Detect which cell encompasses the target text, then output its [X, Y] center coordinate. 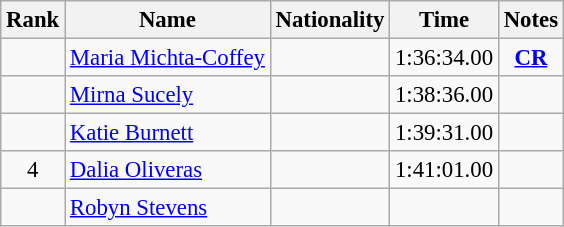
Maria Michta-Coffey [168, 58]
CR [530, 58]
1:39:31.00 [444, 133]
Name [168, 20]
Time [444, 20]
Mirna Sucely [168, 95]
Katie Burnett [168, 133]
Notes [530, 20]
Rank [33, 20]
1:36:34.00 [444, 58]
Robyn Stevens [168, 208]
4 [33, 170]
Dalia Oliveras [168, 170]
Nationality [330, 20]
1:38:36.00 [444, 95]
1:41:01.00 [444, 170]
